Return the [x, y] coordinate for the center point of the cell that contains the specified text.  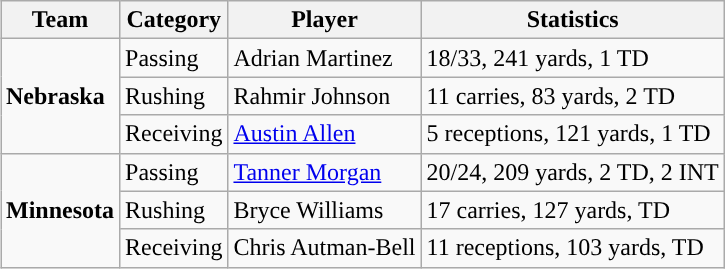
11 carries, 83 yards, 2 TD [572, 96]
Team [60, 20]
Austin Allen [324, 134]
Adrian Martinez [324, 58]
Minnesota [60, 210]
18/33, 241 yards, 1 TD [572, 58]
Chris Autman-Bell [324, 248]
20/24, 209 yards, 2 TD, 2 INT [572, 172]
17 carries, 127 yards, TD [572, 210]
Nebraska [60, 96]
Bryce Williams [324, 210]
11 receptions, 103 yards, TD [572, 248]
Statistics [572, 20]
Player [324, 20]
5 receptions, 121 yards, 1 TD [572, 134]
Tanner Morgan [324, 172]
Category [174, 20]
Rahmir Johnson [324, 96]
